Output the [X, Y] coordinate of the center of the cell containing the given text.  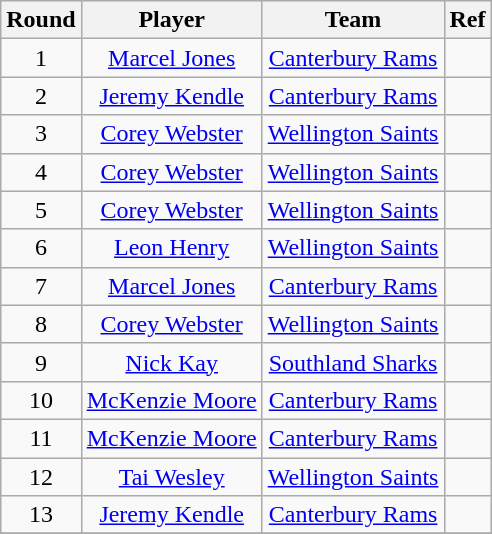
4 [41, 172]
Ref [468, 20]
9 [41, 362]
Southland Sharks [353, 362]
10 [41, 400]
Leon Henry [172, 248]
11 [41, 438]
Team [353, 20]
12 [41, 477]
Nick Kay [172, 362]
8 [41, 324]
5 [41, 210]
3 [41, 134]
2 [41, 96]
1 [41, 58]
6 [41, 248]
13 [41, 515]
Tai Wesley [172, 477]
Player [172, 20]
Round [41, 20]
7 [41, 286]
